Capture the cell that displays the provided text and extract its (x, y) central coordinate. 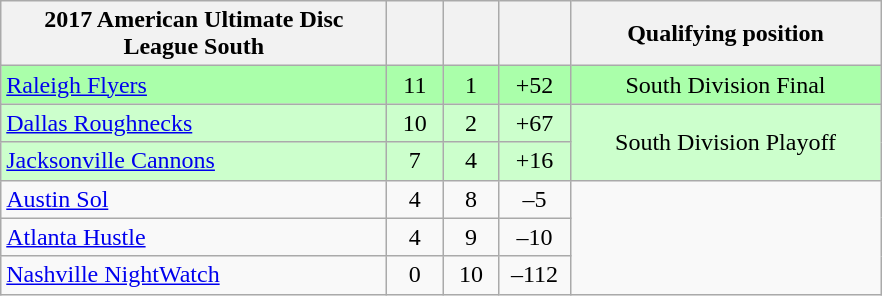
–112 (534, 275)
11 (415, 85)
–10 (534, 237)
Jacksonville Cannons (194, 161)
Qualifying position (726, 34)
7 (415, 161)
Raleigh Flyers (194, 85)
Atlanta Hustle (194, 237)
Dallas Roughnecks (194, 123)
Austin Sol (194, 199)
+52 (534, 85)
South Division Final (726, 85)
8 (471, 199)
1 (471, 85)
+16 (534, 161)
–5 (534, 199)
Nashville NightWatch (194, 275)
2017 American Ultimate Disc League South (194, 34)
9 (471, 237)
0 (415, 275)
South Division Playoff (726, 142)
2 (471, 123)
+67 (534, 123)
